Locate the cell with the specified text and output its [x, y] center coordinate. 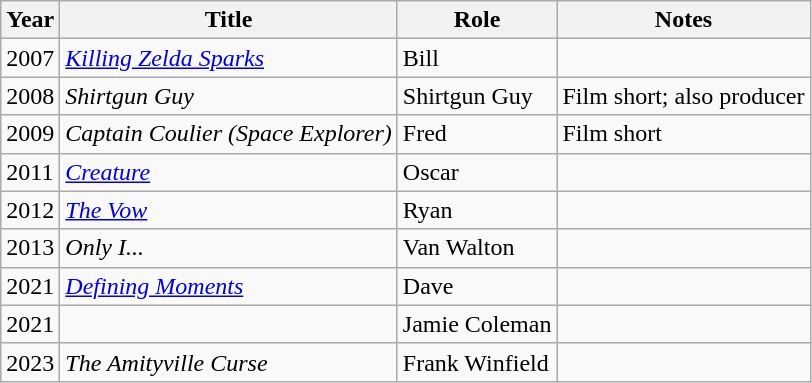
2009 [30, 134]
2008 [30, 96]
Title [228, 20]
Defining Moments [228, 286]
Dave [477, 286]
Ryan [477, 210]
2012 [30, 210]
The Amityville Curse [228, 362]
Creature [228, 172]
Oscar [477, 172]
Year [30, 20]
Van Walton [477, 248]
The Vow [228, 210]
Captain Coulier (Space Explorer) [228, 134]
Only I... [228, 248]
2011 [30, 172]
Frank Winfield [477, 362]
2013 [30, 248]
2007 [30, 58]
2023 [30, 362]
Fred [477, 134]
Notes [684, 20]
Film short; also producer [684, 96]
Film short [684, 134]
Bill [477, 58]
Role [477, 20]
Jamie Coleman [477, 324]
Killing Zelda Sparks [228, 58]
